Search for the cell housing the specified text and yield its (x, y) center coordinate. 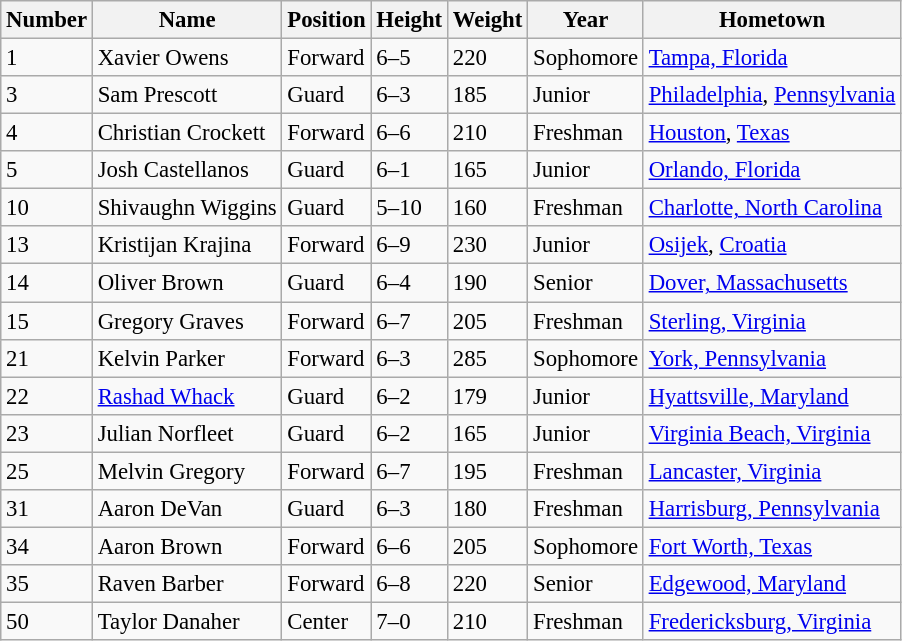
14 (47, 283)
230 (487, 245)
34 (47, 546)
Hometown (772, 20)
6–5 (409, 58)
Christian Crockett (187, 133)
6–8 (409, 584)
Orlando, Florida (772, 170)
25 (47, 471)
4 (47, 133)
50 (47, 621)
Charlotte, North Carolina (772, 208)
Dover, Massachusetts (772, 283)
190 (487, 283)
Melvin Gregory (187, 471)
5 (47, 170)
Aaron DeVan (187, 509)
21 (47, 358)
Name (187, 20)
Position (326, 20)
185 (487, 95)
23 (47, 433)
Virginia Beach, Virginia (772, 433)
285 (487, 358)
Oliver Brown (187, 283)
York, Pennsylvania (772, 358)
Weight (487, 20)
Philadelphia, Pennsylvania (772, 95)
Hyattsville, Maryland (772, 396)
Aaron Brown (187, 546)
Lancaster, Virginia (772, 471)
3 (47, 95)
Sterling, Virginia (772, 321)
Rashad Whack (187, 396)
Edgewood, Maryland (772, 584)
Taylor Danaher (187, 621)
Number (47, 20)
Fort Worth, Texas (772, 546)
10 (47, 208)
Center (326, 621)
Harrisburg, Pennsylvania (772, 509)
160 (487, 208)
7–0 (409, 621)
Shivaughn Wiggins (187, 208)
Josh Castellanos (187, 170)
179 (487, 396)
Xavier Owens (187, 58)
Tampa, Florida (772, 58)
6–4 (409, 283)
Fredericksburg, Virginia (772, 621)
Julian Norfleet (187, 433)
Kelvin Parker (187, 358)
Year (586, 20)
6–9 (409, 245)
5–10 (409, 208)
180 (487, 509)
15 (47, 321)
35 (47, 584)
195 (487, 471)
Osijek, Croatia (772, 245)
Raven Barber (187, 584)
Height (409, 20)
13 (47, 245)
1 (47, 58)
Sam Prescott (187, 95)
Kristijan Krajina (187, 245)
6–1 (409, 170)
22 (47, 396)
Houston, Texas (772, 133)
31 (47, 509)
Gregory Graves (187, 321)
